Determine the (x, y) coordinate at the center of the cell enclosing the given text.  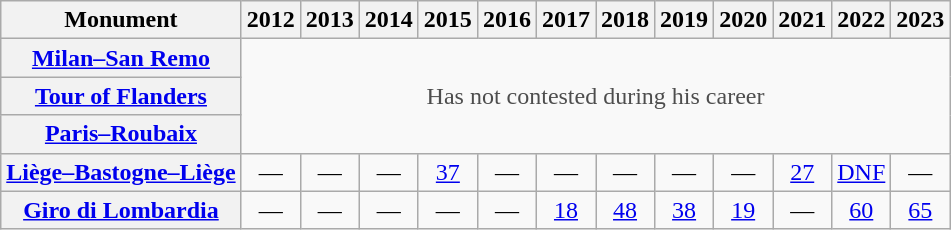
2017 (566, 20)
2023 (920, 20)
38 (684, 210)
2019 (684, 20)
Tour of Flanders (121, 96)
Giro di Lombardia (121, 210)
19 (744, 210)
37 (448, 172)
18 (566, 210)
2015 (448, 20)
Milan–San Remo (121, 58)
60 (862, 210)
2020 (744, 20)
Monument (121, 20)
2018 (626, 20)
2021 (802, 20)
Liège–Bastogne–Liège (121, 172)
2012 (270, 20)
65 (920, 210)
Paris–Roubaix (121, 134)
48 (626, 210)
27 (802, 172)
2014 (388, 20)
2016 (506, 20)
2022 (862, 20)
2013 (330, 20)
DNF (862, 172)
Has not contested during his career (596, 96)
